Return (x, y) of the center of cell containing provided text 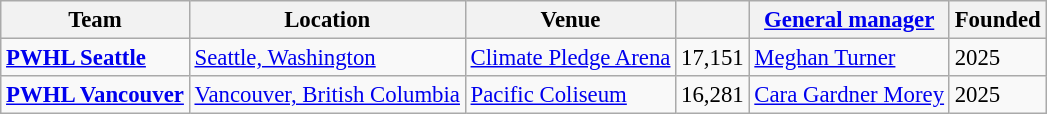
General manager (849, 20)
Vancouver, British Columbia (327, 95)
PWHL Seattle (95, 58)
16,281 (712, 95)
Seattle, Washington (327, 58)
Meghan Turner (849, 58)
Team (95, 20)
17,151 (712, 58)
Cara Gardner Morey (849, 95)
Climate Pledge Arena (570, 58)
Venue (570, 20)
Location (327, 20)
Founded (998, 20)
Pacific Coliseum (570, 95)
PWHL Vancouver (95, 95)
